Provide the (x, y) coordinate of the cell's center where the given text is located.  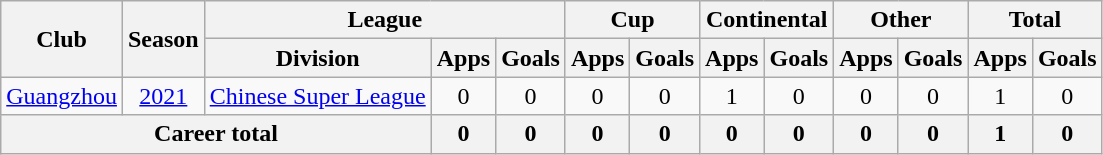
Career total (216, 134)
Other (901, 20)
Total (1035, 20)
League (384, 20)
Continental (767, 20)
Season (163, 39)
Chinese Super League (318, 96)
Guangzhou (62, 96)
2021 (163, 96)
Division (318, 58)
Club (62, 39)
Cup (632, 20)
